Find where the given text appears and provide that cell's center as [X, Y] coordinate. 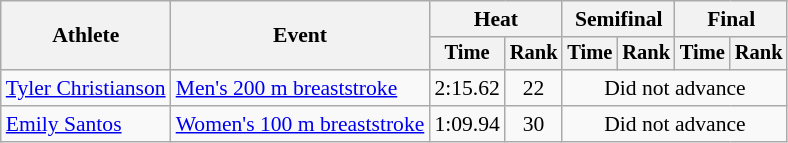
Semifinal [618, 19]
Heat [496, 19]
22 [534, 88]
Athlete [86, 36]
Tyler Christianson [86, 88]
30 [534, 124]
1:09.94 [466, 124]
Event [300, 36]
Emily Santos [86, 124]
Men's 200 m breaststroke [300, 88]
2:15.62 [466, 88]
Women's 100 m breaststroke [300, 124]
Final [731, 19]
